Provide the [X, Y] coordinate of the cell's center where the given text is located.  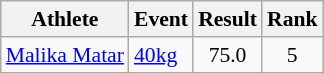
Malika Matar [65, 55]
Athlete [65, 19]
Event [161, 19]
40kg [161, 55]
Rank [292, 19]
5 [292, 55]
75.0 [228, 55]
Result [228, 19]
